Return the (X, Y) coordinate for the center point of the cell that contains the specified text.  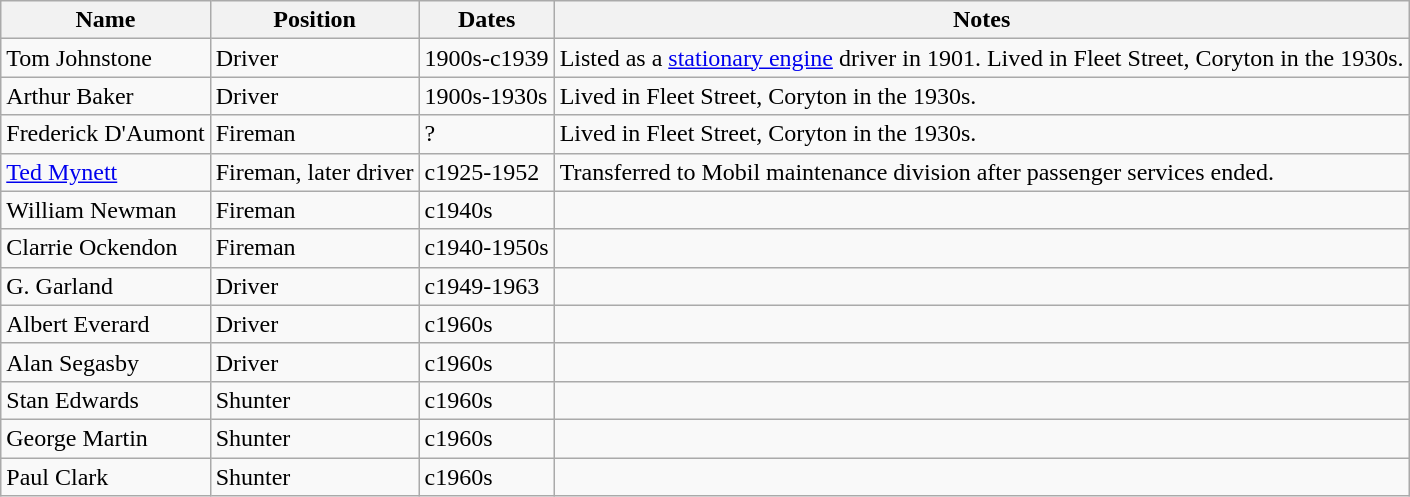
Fireman, later driver (314, 172)
Listed as a stationary engine driver in 1901. Lived in Fleet Street, Coryton in the 1930s. (982, 58)
George Martin (106, 438)
1900s-1930s (486, 96)
c1940-1950s (486, 248)
Position (314, 20)
1900s-c1939 (486, 58)
Name (106, 20)
G. Garland (106, 286)
William Newman (106, 210)
Paul Clark (106, 477)
Transferred to Mobil maintenance division after passenger services ended. (982, 172)
Tom Johnstone (106, 58)
c1949-1963 (486, 286)
Clarrie Ockendon (106, 248)
Dates (486, 20)
Albert Everard (106, 324)
c1925-1952 (486, 172)
Alan Segasby (106, 362)
Frederick D'Aumont (106, 134)
c1940s (486, 210)
Stan Edwards (106, 400)
Arthur Baker (106, 96)
Ted Mynett (106, 172)
Notes (982, 20)
? (486, 134)
